Identify which cell holds the provided text, then report its [X, Y] central coordinate. 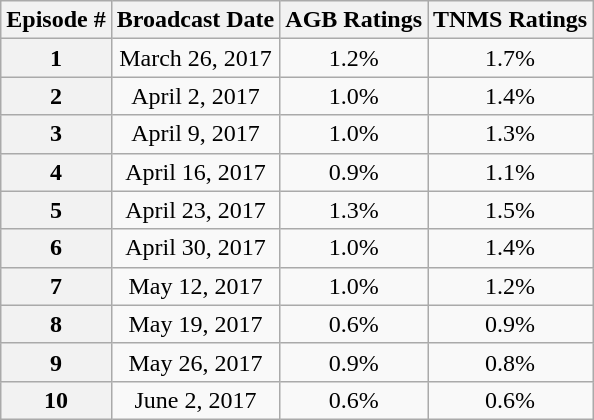
2 [56, 96]
3 [56, 134]
April 30, 2017 [196, 248]
9 [56, 362]
1.5% [510, 210]
April 16, 2017 [196, 172]
Broadcast Date [196, 20]
8 [56, 324]
June 2, 2017 [196, 400]
10 [56, 400]
April 2, 2017 [196, 96]
0.8% [510, 362]
4 [56, 172]
May 26, 2017 [196, 362]
5 [56, 210]
Episode # [56, 20]
TNMS Ratings [510, 20]
March 26, 2017 [196, 58]
7 [56, 286]
1.7% [510, 58]
April 9, 2017 [196, 134]
AGB Ratings [354, 20]
6 [56, 248]
April 23, 2017 [196, 210]
1.1% [510, 172]
1 [56, 58]
May 19, 2017 [196, 324]
May 12, 2017 [196, 286]
